Extract the (x, y) coordinate from the center of the cell holding the provided text.  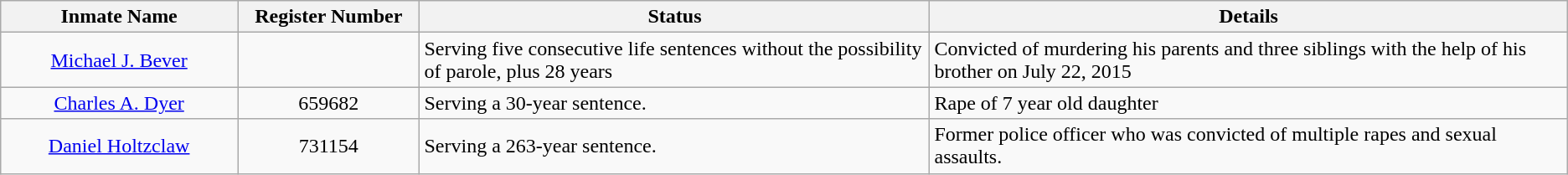
Rape of 7 year old daughter (1248, 103)
Serving a 30-year sentence. (675, 103)
Michael J. Bever (119, 60)
Daniel Holtzclaw (119, 146)
Former police officer who was convicted of multiple rapes and sexual assaults. (1248, 146)
731154 (328, 146)
659682 (328, 103)
Serving a 263-year sentence. (675, 146)
Convicted of murdering his parents and three siblings with the help of his brother on July 22, 2015 (1248, 60)
Charles A. Dyer (119, 103)
Inmate Name (119, 17)
Status (675, 17)
Serving five consecutive life sentences without the possibility of parole, plus 28 years (675, 60)
Details (1248, 17)
Register Number (328, 17)
